Detect which cell encompasses the target text, then output its [x, y] center coordinate. 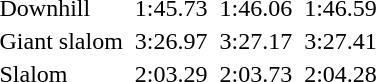
3:26.97 [171, 41]
3:27.17 [256, 41]
